Capture the cell that displays the provided text and extract its (x, y) central coordinate. 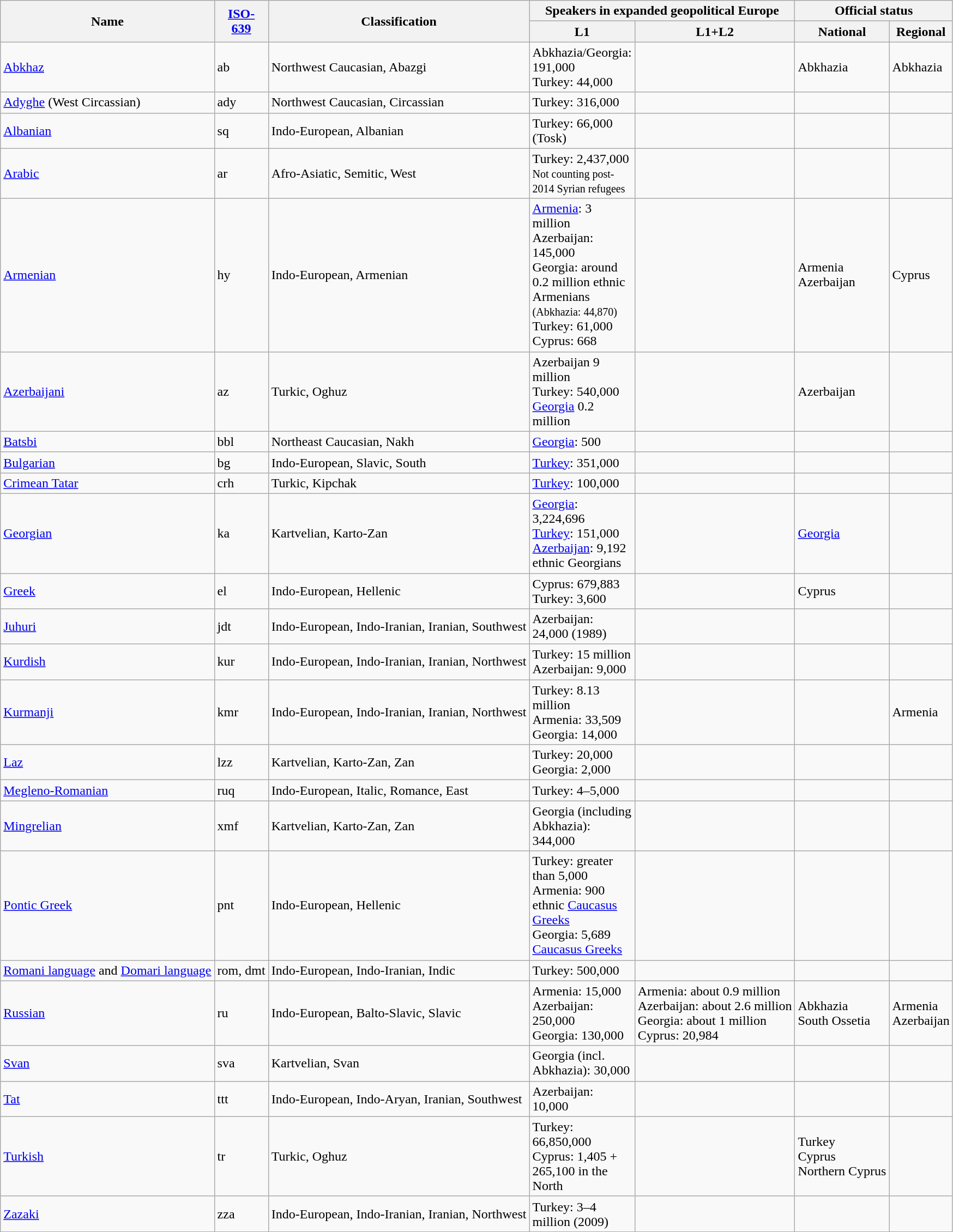
Romani language and Domari language (107, 970)
Northeast Caucasian, Nakh (399, 442)
Turkey: 66,850,000 Cyprus: 1,405 + 265,100 in the North (582, 1156)
Bulgarian (107, 462)
Northwest Caucasian, Abazgi (399, 67)
L1+L2 (715, 32)
Armenia: 3 millionAzerbaijan: 145,000 Georgia: around 0.2 million ethnic Armenians (Abkhazia: 44,870)Turkey: 61,000Cyprus: 668 (582, 275)
ruq (241, 790)
Turkey Cyprus Northern Cyprus (842, 1156)
zza (241, 1213)
crh (241, 483)
Greek (107, 591)
Kartvelian, Svan (399, 1063)
jdt (241, 627)
Indo-European, Indo-Aryan, Iranian, Southwest (399, 1099)
Arabic (107, 173)
tr (241, 1156)
xmf (241, 826)
Georgia: 3,224,696 Turkey: 151,000 Azerbaijan: 9,192 ethnic Georgians (582, 533)
Indo-European, Slavic, South (399, 462)
Turkey: 316,000 (582, 102)
Turkey: 500,000 (582, 970)
L1 (582, 32)
Turkey: 351,000 (582, 462)
Turkey: 66,000 (Tosk) (582, 131)
Georgian (107, 533)
Juhuri (107, 627)
Armenia: about 0.9 million Azerbaijan: about 2.6 million Georgia: about 1 millionCyprus: 20,984 (715, 1013)
Afro-Asiatic, Semitic, West (399, 173)
kmr (241, 712)
ArmeniaAzerbaijan (842, 275)
ab (241, 67)
Turkey: 20,000 Georgia: 2,000 (582, 762)
Kurdish (107, 662)
Tat (107, 1099)
Speakers in expanded geopolitical Europe (662, 11)
Azerbaijan: 10,000 (582, 1099)
Regional (921, 32)
Crimean Tatar (107, 483)
Indo-European, Albanian (399, 131)
ttt (241, 1099)
Turkey: greater than 5,000Armenia: 900 ethnic Caucasus GreeksGeorgia: 5,689 Caucasus Greeks (582, 905)
ru (241, 1013)
Kartvelian, Karto-Zan (399, 533)
Name (107, 21)
hy (241, 275)
Turkey: 4–5,000 (582, 790)
Azerbaijan (842, 391)
Georgia (incl. Abkhazia): 30,000 (582, 1063)
el (241, 591)
lzz (241, 762)
Cyprus: 679,883 Turkey: 3,600 (582, 591)
Albanian (107, 131)
Megleno-Romanian (107, 790)
Turkey: 3–4 million (2009) (582, 1213)
Turkic, Kipchak (399, 483)
Northwest Caucasian, Circassian (399, 102)
Georgia (including Abkhazia): 344,000 (582, 826)
Azerbaijani (107, 391)
Laz (107, 762)
Pontic Greek (107, 905)
Armenia Azerbaijan (921, 1013)
Batsbi (107, 442)
az (241, 391)
ka (241, 533)
bbl (241, 442)
Georgia (842, 533)
rom, dmt (241, 970)
kur (241, 662)
Armenian (107, 275)
National (842, 32)
bg (241, 462)
Azerbaijan: 24,000 (1989) (582, 627)
Abkhazia/Georgia: 191,000Turkey: 44,000 (582, 67)
Turkish (107, 1156)
Turkey: 100,000 (582, 483)
ady (241, 102)
Zazaki (107, 1213)
Armenia (921, 712)
Indo-European, Armenian (399, 275)
Indo-European, Indo-Iranian, Iranian, Southwest (399, 627)
Indo-European, Balto-Slavic, Slavic (399, 1013)
Indo-European, Italic, Romance, East (399, 790)
Adyghe (West Circassian) (107, 102)
ISO-639 (241, 21)
Turkey: 15 millionAzerbaijan: 9,000 (582, 662)
Classification (399, 21)
Indo-European, Indo-Iranian, Indic (399, 970)
Armenia: 15,000Azerbaijan: 250,000Georgia: 130,000 (582, 1013)
Russian (107, 1013)
Turkey: 8.13 million Armenia: 33,509Georgia: 14,000 (582, 712)
Georgia: 500 (582, 442)
Svan (107, 1063)
Abkhaz (107, 67)
sva (241, 1063)
Official status (873, 11)
ar (241, 173)
Turkey: 2,437,000 Not counting post-2014 Syrian refugees (582, 173)
AbkhaziaSouth Ossetia (842, 1013)
pnt (241, 905)
Kurmanji (107, 712)
sq (241, 131)
Mingrelian (107, 826)
Azerbaijan 9 millionTurkey: 540,000Georgia 0.2 million (582, 391)
